Provide the (X, Y) coordinate of the cell's center where the given text is located.  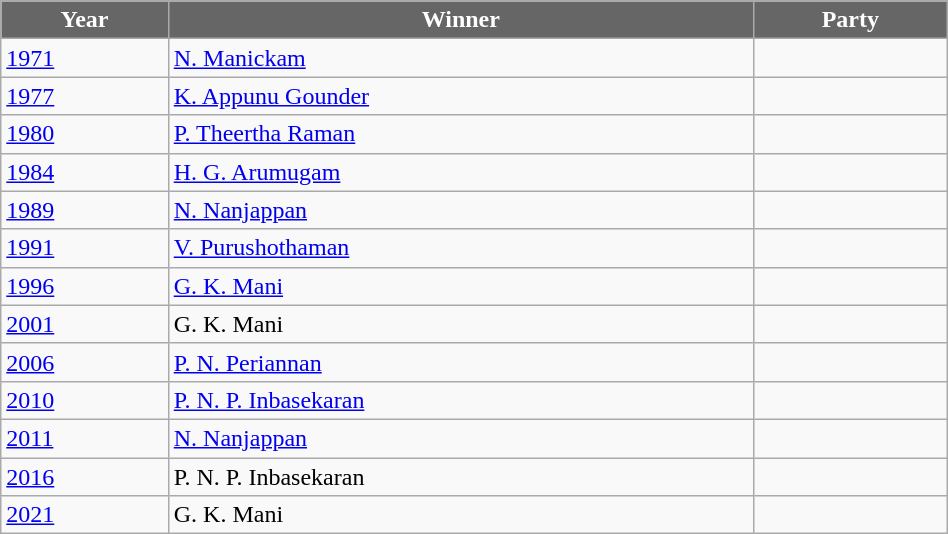
2021 (84, 515)
Winner (460, 20)
1977 (84, 96)
2001 (84, 324)
1996 (84, 286)
2010 (84, 400)
N. Manickam (460, 58)
K. Appunu Gounder (460, 96)
1989 (84, 210)
Party (850, 20)
2006 (84, 362)
P. N. Periannan (460, 362)
1980 (84, 134)
Year (84, 20)
P. Theertha Raman (460, 134)
1984 (84, 172)
H. G. Arumugam (460, 172)
1991 (84, 248)
1971 (84, 58)
2016 (84, 477)
V. Purushothaman (460, 248)
2011 (84, 438)
